Extract the (X, Y) coordinate from the center of the cell holding the provided text.  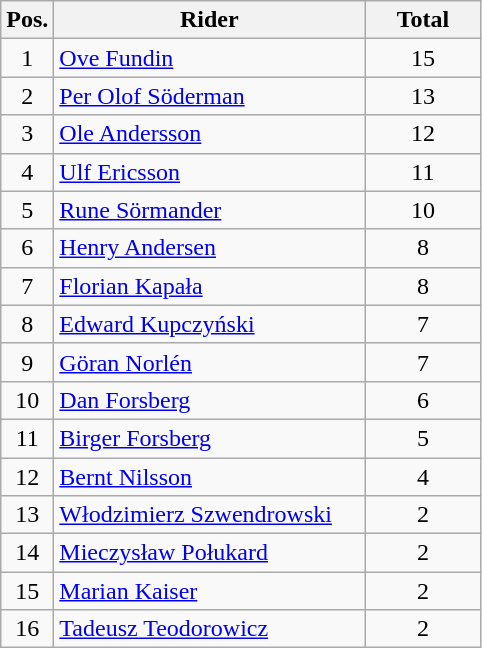
Edward Kupczyński (210, 324)
Ove Fundin (210, 58)
Tadeusz Teodorowicz (210, 629)
Henry Andersen (210, 248)
Rune Sörmander (210, 210)
Florian Kapała (210, 286)
Birger Forsberg (210, 438)
Per Olof Söderman (210, 96)
Włodzimierz Szwendrowski (210, 515)
Dan Forsberg (210, 400)
Rider (210, 20)
16 (28, 629)
3 (28, 134)
Göran Norlén (210, 362)
1 (28, 58)
Marian Kaiser (210, 591)
9 (28, 362)
Mieczysław Połukard (210, 553)
Pos. (28, 20)
14 (28, 553)
Total (423, 20)
Bernt Nilsson (210, 477)
Ulf Ericsson (210, 172)
Ole Andersson (210, 134)
